Extract the (X, Y) coordinate from the center of the cell holding the provided text.  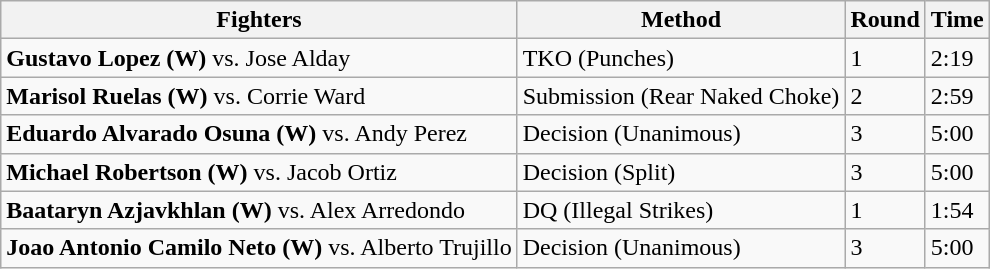
TKO (Punches) (681, 58)
Michael Robertson (W) vs. Jacob Ortiz (259, 172)
Marisol Ruelas (W) vs. Corrie Ward (259, 96)
Method (681, 20)
Gustavo Lopez (W) vs. Jose Alday (259, 58)
Submission (Rear Naked Choke) (681, 96)
1:54 (957, 210)
Baataryn Azjavkhlan (W) vs. Alex Arredondo (259, 210)
2 (885, 96)
Round (885, 20)
2:59 (957, 96)
2:19 (957, 58)
Fighters (259, 20)
Time (957, 20)
Joao Antonio Camilo Neto (W) vs. Alberto Trujillo (259, 248)
DQ (Illegal Strikes) (681, 210)
Decision (Split) (681, 172)
Eduardo Alvarado Osuna (W) vs. Andy Perez (259, 134)
